Scan for the cell matching the given text and deliver its [x, y] coordinate at center. 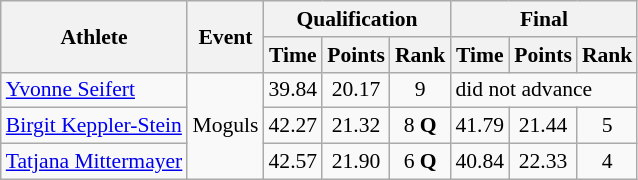
20.17 [356, 90]
21.44 [543, 126]
Tatjana Mittermayer [94, 162]
Athlete [94, 36]
21.90 [356, 162]
40.84 [480, 162]
Final [544, 19]
21.32 [356, 126]
Yvonne Seifert [94, 90]
did not advance [544, 90]
Event [225, 36]
6 Q [420, 162]
9 [420, 90]
22.33 [543, 162]
4 [608, 162]
39.84 [292, 90]
Qualification [356, 19]
5 [608, 126]
42.27 [292, 126]
42.57 [292, 162]
Moguls [225, 126]
Birgit Keppler-Stein [94, 126]
8 Q [420, 126]
41.79 [480, 126]
